Return the [X, Y] coordinate for the center point of the cell that contains the specified text.  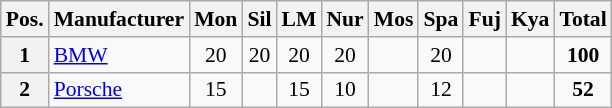
Nur [344, 19]
52 [582, 90]
Mos [394, 19]
Kya [530, 19]
12 [440, 90]
Sil [259, 19]
Manufacturer [119, 19]
100 [582, 55]
Total [582, 19]
Fuj [484, 19]
10 [344, 90]
BMW [119, 55]
1 [25, 55]
Spa [440, 19]
Mon [216, 19]
Pos. [25, 19]
Porsche [119, 90]
2 [25, 90]
LM [300, 19]
